Scan for the cell matching the given text and deliver its [X, Y] coordinate at center. 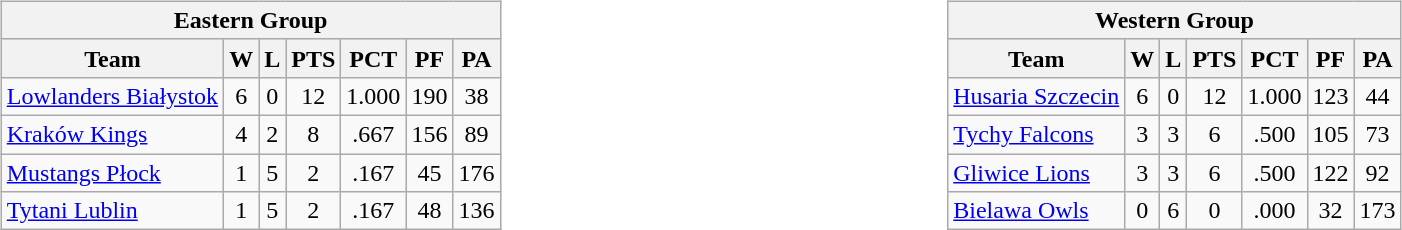
Tychy Falcons [1036, 134]
173 [1378, 211]
44 [1378, 96]
Gliwice Lions [1036, 173]
Kraków Kings [112, 134]
48 [430, 211]
.000 [1274, 211]
122 [1330, 173]
.667 [374, 134]
Bielawa Owls [1036, 211]
89 [476, 134]
Lowlanders Białystok [112, 96]
8 [314, 134]
Tytani Lublin [112, 211]
4 [242, 134]
123 [1330, 96]
Western Group [1174, 20]
176 [476, 173]
Eastern Group [250, 20]
32 [1330, 211]
Mustangs Płock [112, 173]
38 [476, 96]
92 [1378, 173]
Husaria Szczecin [1036, 96]
136 [476, 211]
156 [430, 134]
105 [1330, 134]
190 [430, 96]
73 [1378, 134]
45 [430, 173]
